Detect which cell encompasses the target text, then output its [X, Y] center coordinate. 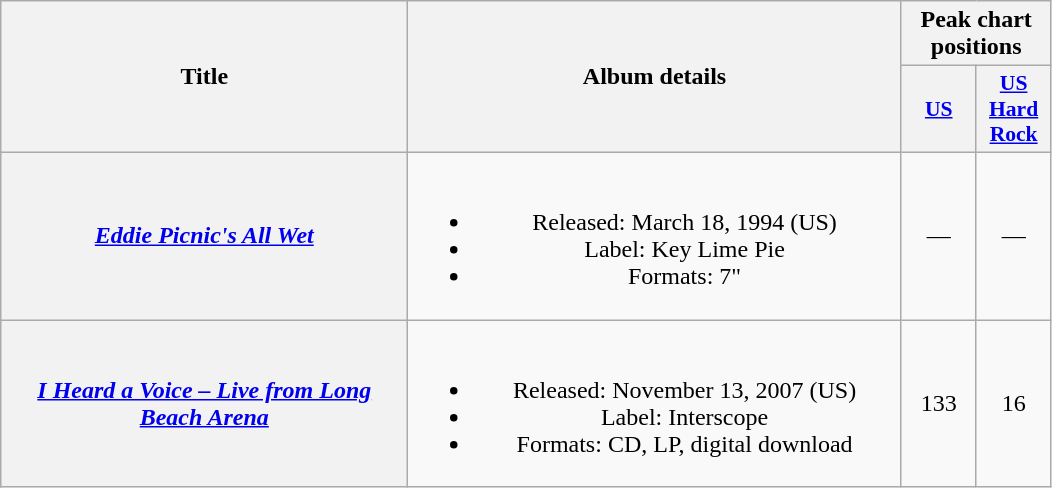
Title [204, 77]
Released: March 18, 1994 (US)Label: Key Lime PieFormats: 7" [654, 236]
Eddie Picnic's All Wet [204, 236]
Peak chart positions [976, 34]
I Heard a Voice – Live from Long Beach Arena [204, 404]
133 [938, 404]
Album details [654, 77]
Released: November 13, 2007 (US)Label: InterscopeFormats: CD, LP, digital download [654, 404]
US [938, 110]
16 [1014, 404]
USHardRock [1014, 110]
